Find where the given text appears and provide that cell's center as (x, y) coordinate. 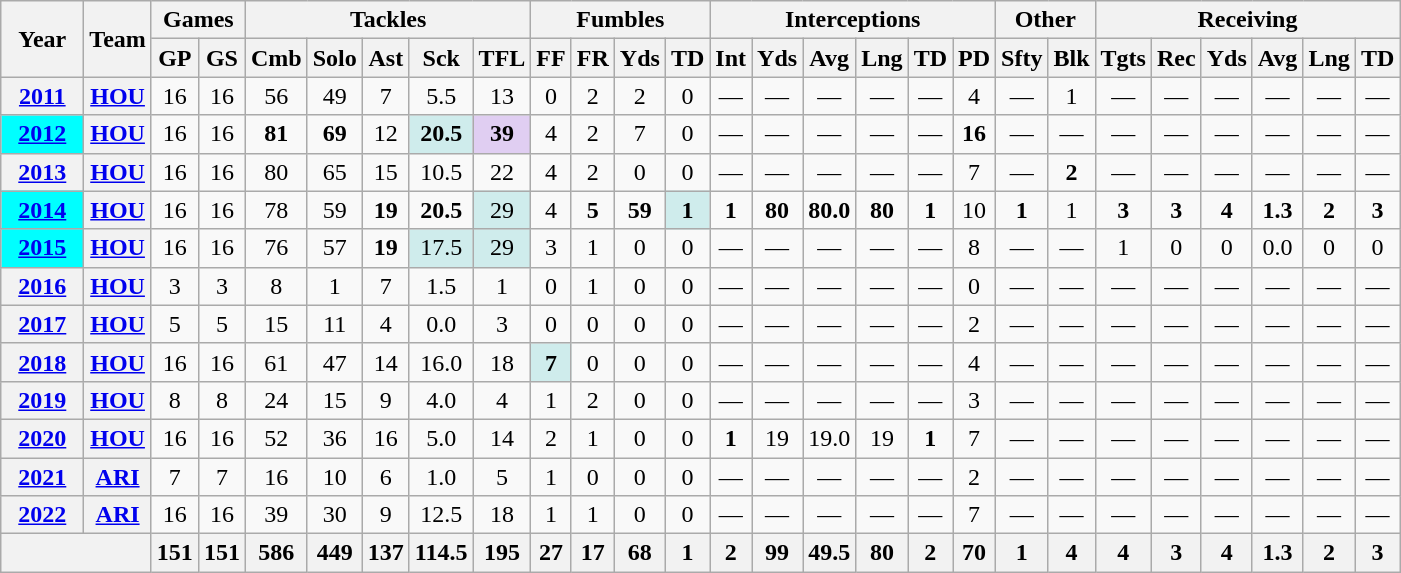
Team (118, 39)
PD (974, 58)
Fumbles (620, 20)
Year (42, 39)
10.5 (441, 172)
1.5 (441, 286)
57 (334, 248)
Rec (1176, 58)
2019 (42, 400)
Cmb (276, 58)
GS (222, 58)
49.5 (830, 553)
5.5 (441, 96)
70 (974, 553)
16.0 (441, 362)
Receiving (1248, 20)
17 (592, 553)
11 (334, 324)
19.0 (830, 438)
TFL (502, 58)
49 (334, 96)
30 (334, 515)
81 (276, 134)
12.5 (441, 515)
13 (502, 96)
68 (640, 553)
56 (276, 96)
65 (334, 172)
78 (276, 210)
195 (502, 553)
Sck (441, 58)
Interceptions (853, 20)
4.0 (441, 400)
2011 (42, 96)
12 (386, 134)
24 (276, 400)
80.0 (830, 210)
36 (334, 438)
2021 (42, 477)
99 (778, 553)
2016 (42, 286)
52 (276, 438)
449 (334, 553)
Int (731, 58)
Sfty (1022, 58)
2013 (42, 172)
5.0 (441, 438)
Blk (1072, 58)
27 (551, 553)
Tgts (1123, 58)
22 (502, 172)
6 (386, 477)
2015 (42, 248)
114.5 (441, 553)
586 (276, 553)
Other (1046, 20)
1.0 (441, 477)
2014 (42, 210)
FR (592, 58)
137 (386, 553)
Solo (334, 58)
2022 (42, 515)
61 (276, 362)
Tackles (388, 20)
69 (334, 134)
GP (174, 58)
Games (198, 20)
76 (276, 248)
2017 (42, 324)
47 (334, 362)
2020 (42, 438)
2012 (42, 134)
Ast (386, 58)
17.5 (441, 248)
2018 (42, 362)
FF (551, 58)
